For the text-containing cell, return its midpoint in [X, Y] coordinate format. 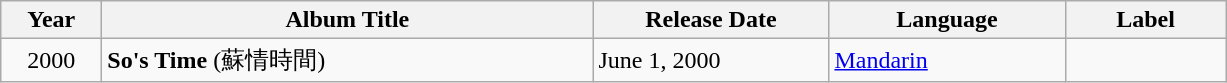
Label [1146, 20]
2000 [52, 60]
Album Title [348, 20]
Year [52, 20]
So's Time (蘇情時間) [348, 60]
Release Date [711, 20]
Language [947, 20]
Mandarin [947, 60]
June 1, 2000 [711, 60]
